Find where the given text appears and provide that cell's center as [x, y] coordinate. 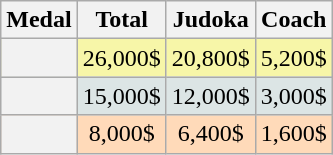
Judoka [210, 20]
15,000$ [122, 96]
Medal [39, 20]
5,200$ [294, 58]
Total [122, 20]
6,400$ [210, 134]
20,800$ [210, 58]
Coach [294, 20]
3,000$ [294, 96]
1,600$ [294, 134]
12,000$ [210, 96]
8,000$ [122, 134]
26,000$ [122, 58]
